Return the [X, Y] coordinate for the center point of the cell that contains the specified text.  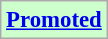
Promoted [54, 20]
